Search for the cell housing the specified text and yield its (x, y) center coordinate. 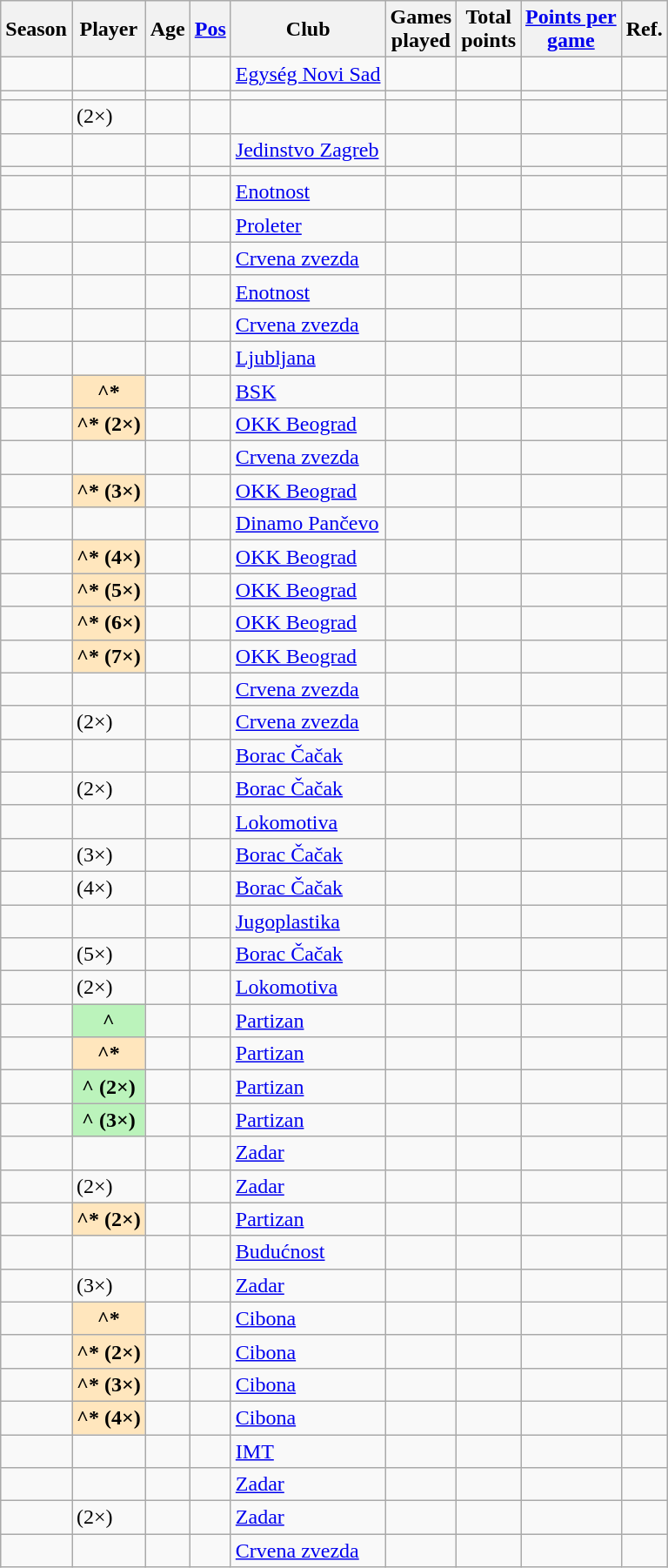
Jedinstvo Zagreb (308, 150)
Totalpoints (489, 30)
Proleter (308, 225)
^ (2×) (108, 1087)
Points pergame (571, 30)
Budućnost (308, 1252)
(5×) (108, 955)
^* (7×) (108, 656)
^ (3×) (108, 1120)
Age (167, 30)
Dinamo Pančevo (308, 524)
Pos (210, 30)
BSK (308, 391)
^ (108, 1021)
^* (5×) (108, 590)
Egység Novi Sad (308, 74)
Player (108, 30)
Season (37, 30)
IMT (308, 1451)
(4×) (108, 888)
Ljubljana (308, 358)
^* (6×) (108, 623)
Gamesplayed (421, 30)
Jugoplastika (308, 921)
Club (308, 30)
Ref. (644, 30)
